Scan for the cell matching the given text and deliver its [x, y] coordinate at center. 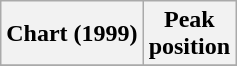
Chart (1999) [72, 34]
Peakposition [189, 34]
